Scan for the cell matching the given text and deliver its [X, Y] coordinate at center. 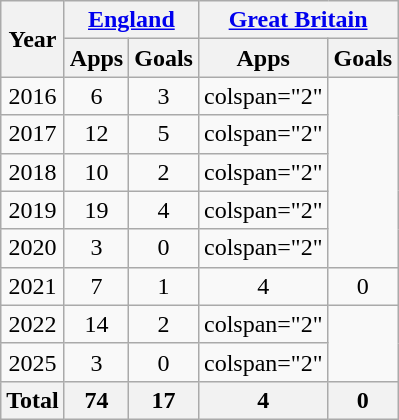
17 [164, 400]
2020 [33, 248]
Year [33, 39]
2016 [33, 96]
Total [33, 400]
2025 [33, 362]
5 [164, 134]
England [131, 20]
12 [96, 134]
14 [96, 324]
1 [164, 286]
2021 [33, 286]
2018 [33, 172]
7 [96, 286]
2019 [33, 210]
2017 [33, 134]
19 [96, 210]
2022 [33, 324]
Great Britain [298, 20]
74 [96, 400]
6 [96, 96]
10 [96, 172]
